Find where the given text appears and provide that cell's center as (x, y) coordinate. 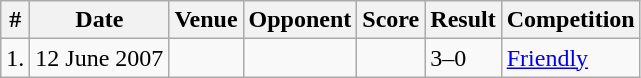
Score (391, 20)
Opponent (300, 20)
3–0 (463, 58)
# (16, 20)
Venue (206, 20)
Result (463, 20)
12 June 2007 (100, 58)
Date (100, 20)
Friendly (570, 58)
1. (16, 58)
Competition (570, 20)
